Locate the cell with the specified text and output its [x, y] center coordinate. 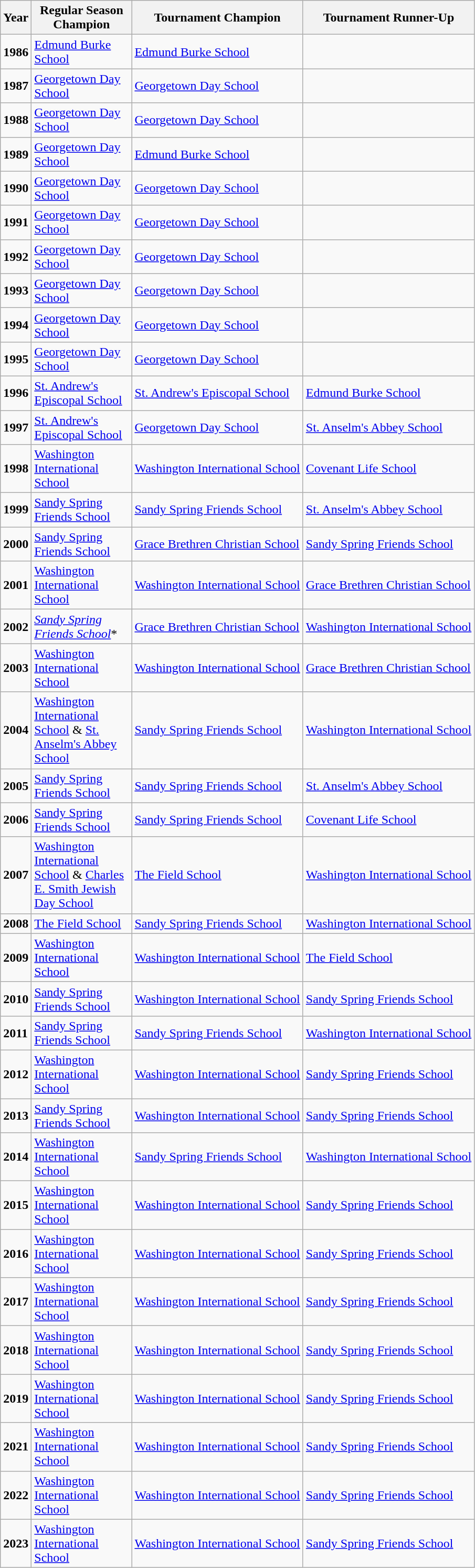
2013 [16, 1115]
2007 [16, 875]
2015 [16, 1205]
1994 [16, 324]
2001 [16, 585]
1993 [16, 291]
2000 [16, 544]
2014 [16, 1157]
1996 [16, 393]
Washington International School & St. Anselm's Abbey School [82, 730]
2012 [16, 1074]
2004 [16, 730]
2021 [16, 1447]
Tournament Runner-Up [388, 18]
Washington International School & Charles E. Smith Jewish Day School [82, 875]
2005 [16, 785]
2022 [16, 1495]
1987 [16, 86]
Tournament Champion [217, 18]
2009 [16, 957]
2016 [16, 1254]
2003 [16, 668]
2018 [16, 1350]
2017 [16, 1302]
1999 [16, 510]
1997 [16, 427]
2011 [16, 1033]
1995 [16, 359]
1988 [16, 120]
Sandy Spring Friends School* [82, 627]
1991 [16, 223]
2019 [16, 1398]
1986 [16, 51]
2008 [16, 923]
1989 [16, 154]
2002 [16, 627]
2010 [16, 998]
2006 [16, 820]
1990 [16, 188]
1992 [16, 256]
Year [16, 18]
2023 [16, 1543]
Regular Season Champion [82, 18]
1998 [16, 469]
